Determine the (X, Y) coordinate at the center of the cell enclosing the given text.  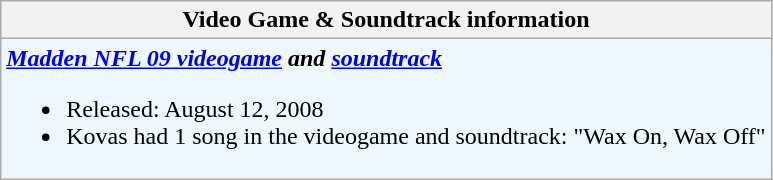
Video Game & Soundtrack information (386, 20)
Madden NFL 09 videogame and soundtrackReleased: August 12, 2008Kovas had 1 song in the videogame and soundtrack: "Wax On, Wax Off" (386, 109)
